For the text-containing cell, return its midpoint in (X, Y) coordinate format. 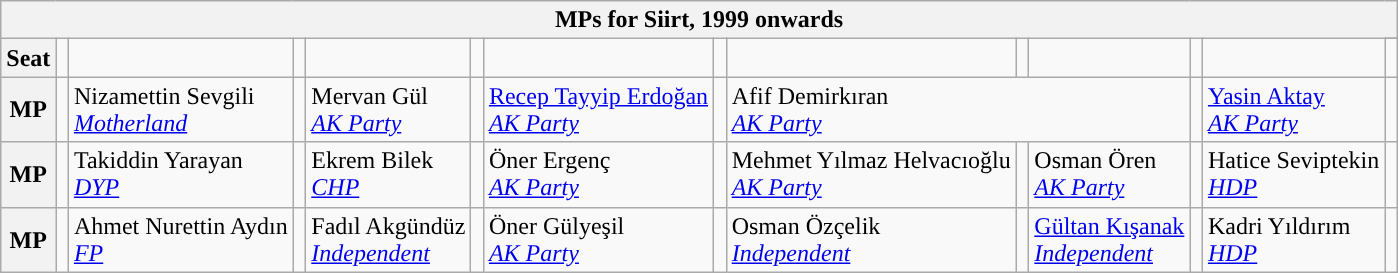
Yasin AktayAK Party (1293, 110)
Seat (28, 58)
Nizamettin SevgiliMotherland (180, 110)
Fadıl AkgündüzIndependent (388, 240)
Ekrem BilekCHP (388, 174)
Takiddin YarayanDYP (180, 174)
Osman ÖrenAK Party (1110, 174)
Öner ErgençAK Party (598, 174)
Recep Tayyip ErdoğanAK Party (598, 110)
Mehmet Yılmaz HelvacıoğluAK Party (871, 174)
Kadri YıldırımHDP (1293, 240)
MPs for Siirt, 1999 onwards (700, 20)
Mervan GülAK Party (388, 110)
Osman ÖzçelikIndependent (871, 240)
Öner GülyeşilAK Party (598, 240)
Gültan KışanakIndependent (1110, 240)
Ahmet Nurettin AydınFP (180, 240)
Afif DemirkıranAK Party (958, 110)
Hatice SeviptekinHDP (1293, 174)
